Extract the [X, Y] coordinate from the center of the cell holding the provided text.  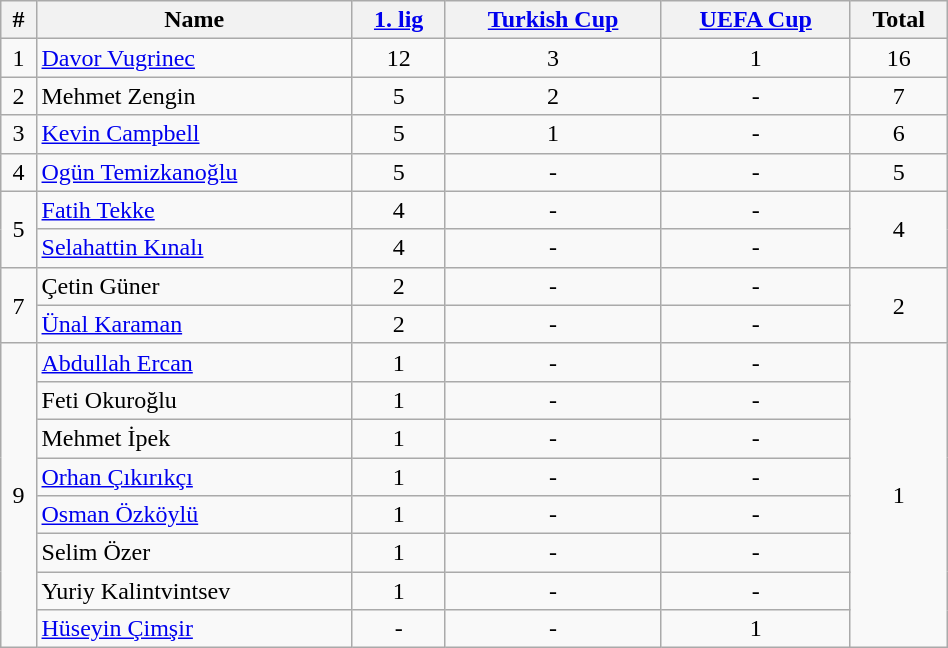
1. lig [398, 20]
16 [898, 58]
Mehmet Zengin [194, 96]
Feti Okuroğlu [194, 400]
Orhan Çıkırıkçı [194, 477]
Total [898, 20]
Kevin Campbell [194, 134]
Selim Özer [194, 553]
Hüseyin Çimşir [194, 629]
Mehmet İpek [194, 438]
Çetin Güner [194, 286]
Turkish Cup [554, 20]
12 [398, 58]
9 [18, 495]
Davor Vugrinec [194, 58]
Yuriy Kalintvintsev [194, 591]
6 [898, 134]
UEFA Cup [756, 20]
Osman Özköylü [194, 515]
Ogün Temizkanoğlu [194, 172]
Selahattin Kınalı [194, 248]
# [18, 20]
Abdullah Ercan [194, 362]
Ünal Karaman [194, 324]
Fatih Tekke [194, 210]
Name [194, 20]
